Search for the cell housing the specified text and yield its [x, y] center coordinate. 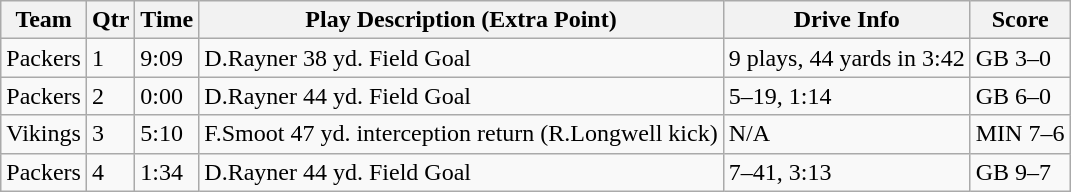
GB 6–0 [1020, 96]
0:00 [167, 96]
5–19, 1:14 [846, 96]
3 [110, 134]
Qtr [110, 20]
Vikings [44, 134]
1:34 [167, 172]
Team [44, 20]
N/A [846, 134]
Drive Info [846, 20]
7–41, 3:13 [846, 172]
GB 3–0 [1020, 58]
2 [110, 96]
D.Rayner 38 yd. Field Goal [461, 58]
5:10 [167, 134]
Play Description (Extra Point) [461, 20]
MIN 7–6 [1020, 134]
1 [110, 58]
Time [167, 20]
9:09 [167, 58]
9 plays, 44 yards in 3:42 [846, 58]
GB 9–7 [1020, 172]
F.Smoot 47 yd. interception return (R.Longwell kick) [461, 134]
Score [1020, 20]
4 [110, 172]
